For the text-containing cell, return its midpoint in [x, y] coordinate format. 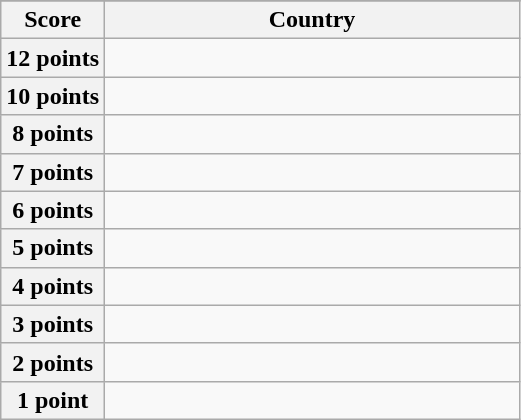
2 points [53, 362]
10 points [53, 96]
Score [53, 20]
7 points [53, 172]
6 points [53, 210]
Country [312, 20]
3 points [53, 324]
1 point [53, 400]
12 points [53, 58]
4 points [53, 286]
8 points [53, 134]
5 points [53, 248]
